Return the [x, y] coordinate for the center point of the cell that contains the specified text.  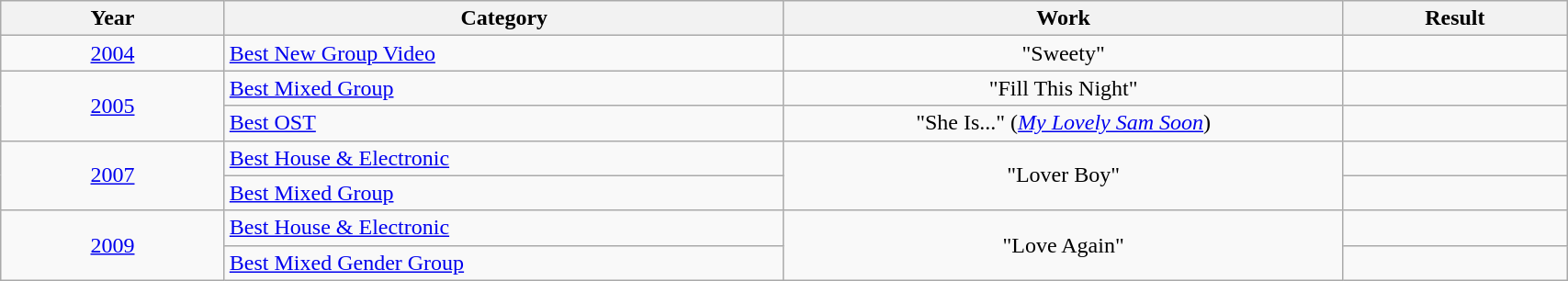
"She Is..." (My Lovely Sam Soon) [1064, 123]
Category [503, 18]
Best OST [503, 123]
2004 [113, 53]
Result [1455, 18]
2005 [113, 106]
2007 [113, 175]
"Lover Boy" [1064, 175]
Best New Group Video [503, 53]
Best Mixed Gender Group [503, 263]
"Love Again" [1064, 245]
2009 [113, 245]
Year [113, 18]
"Fill This Night" [1064, 88]
"Sweety" [1064, 53]
Work [1064, 18]
